Output the (x, y) coordinate of the center of the cell containing the given text.  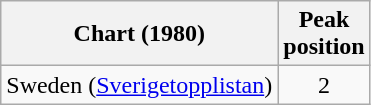
Sweden (Sverigetopplistan) (140, 85)
2 (324, 85)
Peakposition (324, 34)
Chart (1980) (140, 34)
